Extract the [x, y] coordinate from the center of the cell holding the provided text.  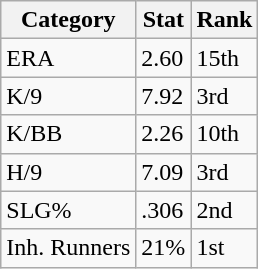
2.60 [164, 58]
1st [224, 248]
H/9 [68, 172]
.306 [164, 210]
21% [164, 248]
K/BB [68, 134]
K/9 [68, 96]
2.26 [164, 134]
Inh. Runners [68, 248]
7.92 [164, 96]
15th [224, 58]
Rank [224, 20]
7.09 [164, 172]
SLG% [68, 210]
10th [224, 134]
2nd [224, 210]
Category [68, 20]
Stat [164, 20]
ERA [68, 58]
